Search for the cell housing the specified text and yield its [x, y] center coordinate. 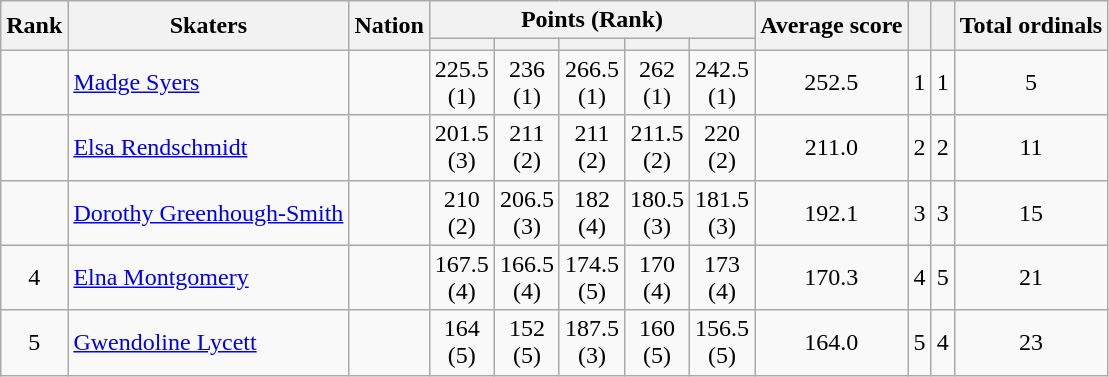
11 [1031, 148]
211.0 [832, 148]
220(2) [722, 148]
181.5(3) [722, 212]
210(2) [462, 212]
Total ordinals [1031, 26]
164(5) [462, 342]
Gwendoline Lycett [208, 342]
187.5(3) [592, 342]
211.5(2) [656, 148]
236(1) [526, 82]
242.5(1) [722, 82]
Rank [34, 26]
262(1) [656, 82]
252.5 [832, 82]
15 [1031, 212]
266.5(1) [592, 82]
Skaters [208, 26]
Nation [389, 26]
Dorothy Greenhough-Smith [208, 212]
156.5(5) [722, 342]
192.1 [832, 212]
21 [1031, 278]
Average score [832, 26]
Elna Montgomery [208, 278]
167.5(4) [462, 278]
201.5(3) [462, 148]
Madge Syers [208, 82]
164.0 [832, 342]
166.5(4) [526, 278]
173(4) [722, 278]
160(5) [656, 342]
180.5(3) [656, 212]
Elsa Rendschmidt [208, 148]
182(4) [592, 212]
206.5(3) [526, 212]
174.5(5) [592, 278]
23 [1031, 342]
170(4) [656, 278]
152(5) [526, 342]
225.5(1) [462, 82]
170.3 [832, 278]
Points (Rank) [592, 20]
